Identify which cell holds the provided text, then report its (x, y) central coordinate. 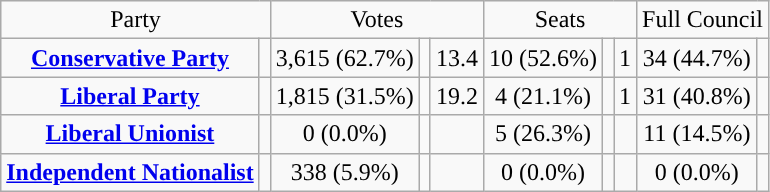
Conservative Party (130, 58)
4 (21.1%) (542, 96)
Votes (376, 20)
13.4 (456, 58)
Liberal Unionist (130, 134)
Seats (560, 20)
Liberal Party (130, 96)
19.2 (456, 96)
Party (136, 20)
11 (14.5%) (698, 134)
338 (5.9%) (344, 172)
31 (40.8%) (698, 96)
10 (52.6%) (542, 58)
5 (26.3%) (542, 134)
Independent Nationalist (130, 172)
Full Council (703, 20)
34 (44.7%) (698, 58)
1,815 (31.5%) (344, 96)
3,615 (62.7%) (344, 58)
